Search for the cell housing the specified text and yield its (X, Y) center coordinate. 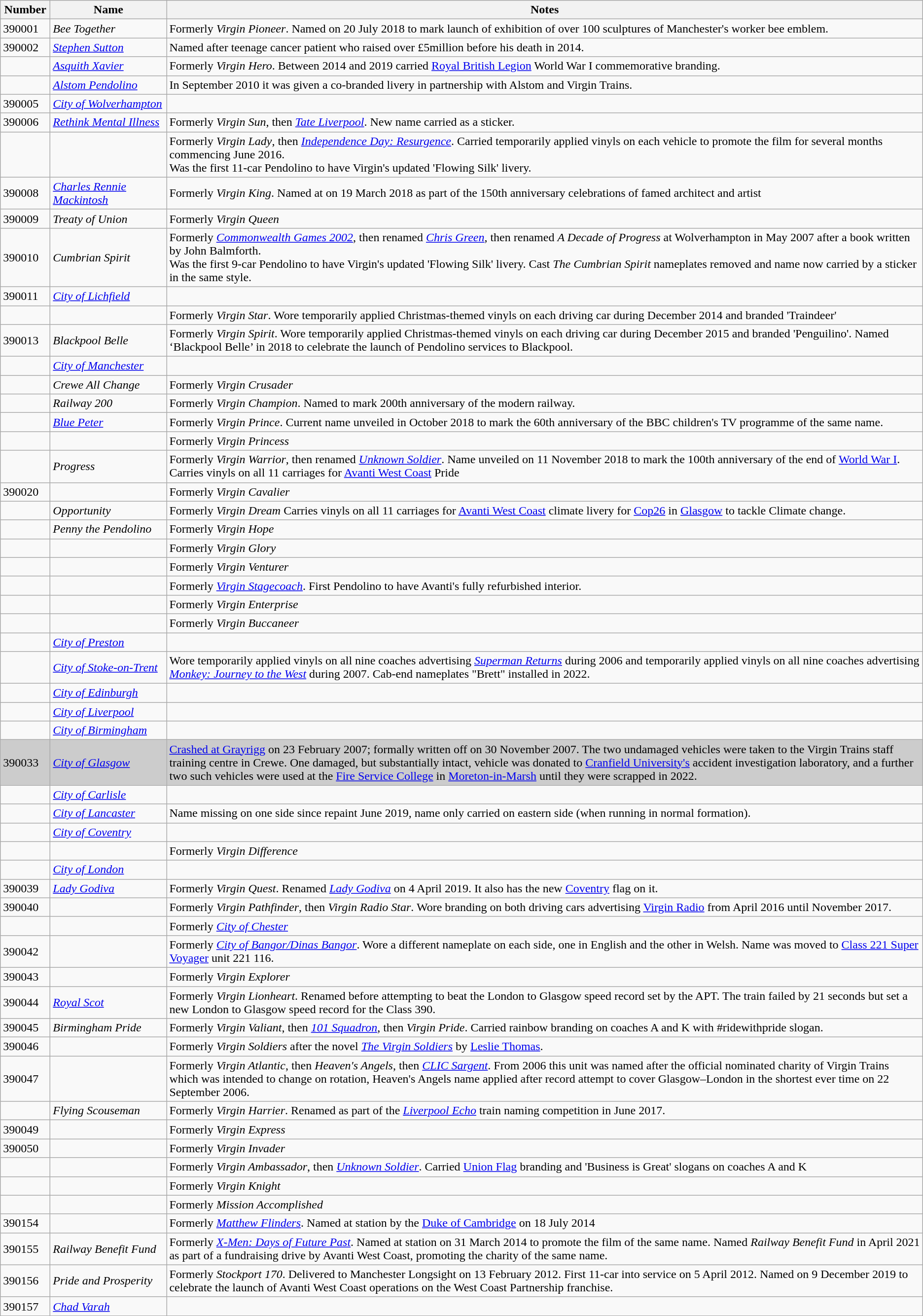
Formerly Virgin Buccaneer (544, 623)
390156 (26, 1280)
Formerly Virgin Express (544, 1130)
Formerly Virgin Knight (544, 1186)
City of Coventry (108, 832)
Formerly Virgin Queen (544, 219)
Formerly Virgin Soldiers after the novel The Virgin Soldiers by Leslie Thomas. (544, 1047)
Birmingham Pride (108, 1028)
Formerly Virgin Crusader (544, 385)
Formerly Virgin Venturer (544, 567)
Flying Scouseman (108, 1111)
390033 (26, 763)
Stephen Sutton (108, 47)
Number (26, 10)
Formerly Virgin Ambassador, then Unknown Soldier. Carried Union Flag branding and 'Business is Great' slogans on coaches A and K (544, 1167)
Railway Benefit Fund (108, 1249)
390049 (26, 1130)
City of Stoke-on-Trent (108, 668)
Formerly Virgin Difference (544, 851)
390040 (26, 907)
Formerly Virgin Pioneer. Named on 20 July 2018 to mark launch of exhibition of over 100 sculptures of Manchester's worker bee emblem. (544, 29)
Progress (108, 467)
City of Liverpool (108, 712)
Notes (544, 10)
Formerly Virgin King. Named at on 19 March 2018 as part of the 150th anniversary celebrations of famed architect and artist (544, 193)
Formerly Virgin Explorer (544, 977)
390047 (26, 1079)
Rethink Mental Illness (108, 122)
390039 (26, 888)
Blackpool Belle (108, 340)
390008 (26, 193)
City of Glasgow (108, 763)
Bee Together (108, 29)
Name (108, 10)
390011 (26, 296)
City of Birmingham (108, 731)
Formerly Virgin Star. Wore temporarily applied Christmas-themed vinyls on each driving car during December 2014 and branded 'Traindeer' (544, 315)
Lady Godiva (108, 888)
390001 (26, 29)
Named after teenage cancer patient who raised over £5million before his death in 2014. (544, 47)
390010 (26, 257)
Formerly Matthew Flinders. Named at station by the Duke of Cambridge on 18 July 2014 (544, 1223)
Asquith Xavier (108, 66)
Charles Rennie Mackintosh (108, 193)
Formerly Virgin Cavalier (544, 492)
Cumbrian Spirit (108, 257)
Chad Varah (108, 1306)
Formerly Virgin Stagecoach. First Pendolino to have Avanti's fully refurbished interior. (544, 585)
City of Edinburgh (108, 693)
Formerly City of Chester (544, 926)
Royal Scot (108, 1002)
Formerly Virgin Hope (544, 529)
In September 2010 it was given a co-branded livery in partnership with Alstom and Virgin Trains. (544, 85)
Formerly Virgin Dream Carries vinyls on all 11 carriages for Avanti West Coast climate livery for Cop26 in Glasgow to tackle Climate change. (544, 511)
Railway 200 (108, 403)
390009 (26, 219)
City of Wolverhampton (108, 104)
City of Lichfield (108, 296)
Formerly Virgin Pathfinder, then Virgin Radio Star. Wore branding on both driving cars advertising Virgin Radio from April 2016 until November 2017. (544, 907)
390046 (26, 1047)
390155 (26, 1249)
Penny the Pendolino (108, 529)
390043 (26, 977)
390005 (26, 104)
Formerly Virgin Princess (544, 441)
Formerly Virgin Enterprise (544, 604)
Treaty of Union (108, 219)
City of London (108, 870)
Crewe All Change (108, 385)
Name missing on one side since repaint June 2019, name only carried on eastern side (when running in normal formation). (544, 813)
City of Preston (108, 642)
Pride and Prosperity (108, 1280)
Formerly Virgin Quest. Renamed Lady Godiva on 4 April 2019. It also has the new Coventry flag on it. (544, 888)
Formerly Virgin Champion. Named to mark 200th anniversary of the modern railway. (544, 403)
City of Manchester (108, 366)
390042 (26, 951)
Formerly Virgin Sun, then Tate Liverpool. New name carried as a sticker. (544, 122)
390045 (26, 1028)
Alstom Pendolino (108, 85)
Blue Peter (108, 422)
Formerly Virgin Valiant, then 101 Squadron, then Virgin Pride. Carried rainbow branding on coaches A and K with #ridewithpride slogan. (544, 1028)
390157 (26, 1306)
390044 (26, 1002)
Formerly Virgin Hero. Between 2014 and 2019 carried Royal British Legion World War I commemorative branding. (544, 66)
City of Lancaster (108, 813)
Formerly Mission Accomplished (544, 1205)
Formerly Virgin Glory (544, 548)
Opportunity (108, 511)
390002 (26, 47)
Formerly Virgin Harrier. Renamed as part of the Liverpool Echo train naming competition in June 2017. (544, 1111)
Formerly Virgin Invader (544, 1148)
390020 (26, 492)
390050 (26, 1148)
390154 (26, 1223)
City of Carlisle (108, 795)
390013 (26, 340)
Formerly Virgin Prince. Current name unveiled in October 2018 to mark the 60th anniversary of the BBC children's TV programme of the same name. (544, 422)
390006 (26, 122)
